Provide the (x, y) coordinate of the cell's center where the given text is located.  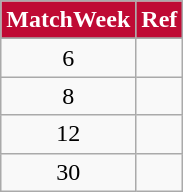
12 (68, 134)
Ref (160, 20)
6 (68, 58)
30 (68, 172)
MatchWeek (68, 20)
8 (68, 96)
